Return [x, y] of the center of cell containing provided text 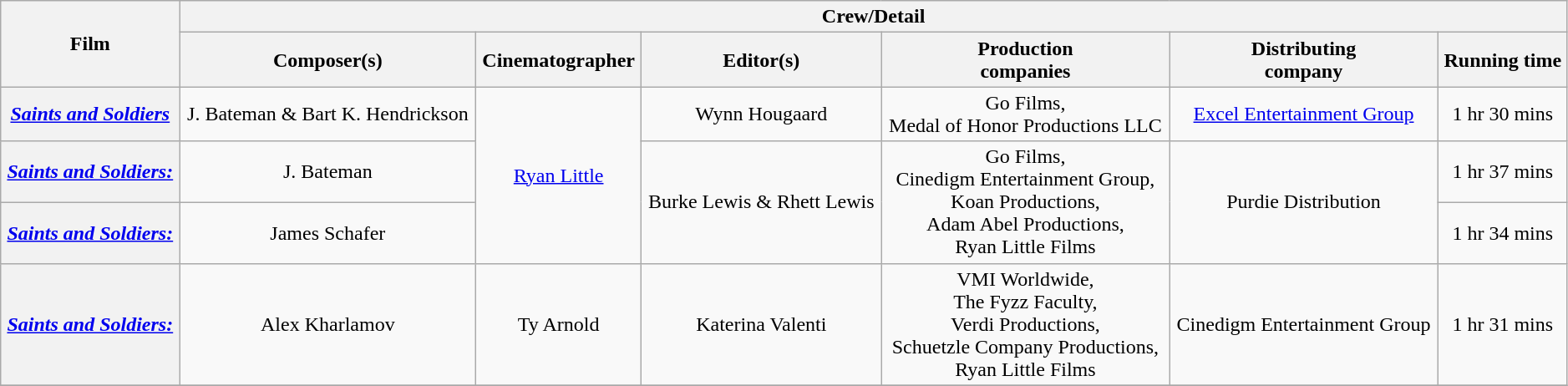
James Schafer [327, 232]
Wynn Hougaard [762, 114]
1 hr 31 mins [1502, 324]
Crew/Detail [874, 17]
Ty Arnold [559, 324]
Running time [1502, 60]
Editor(s) [762, 60]
Go Films, Cinedigm Entertainment Group, Koan Productions, Adam Abel Productions, Ryan Little Films [1026, 202]
Film [90, 43]
1 hr 37 mins [1502, 172]
Ryan Little [559, 175]
Cinematographer [559, 60]
Cinedigm Entertainment Group [1304, 324]
Distributing company [1304, 60]
J. Bateman [327, 172]
Production companies [1026, 60]
1 hr 34 mins [1502, 232]
1 hr 30 mins [1502, 114]
Saints and Soldiers [90, 114]
J. Bateman & Bart K. Hendrickson [327, 114]
VMI Worldwide, The Fyzz Faculty, Verdi Productions, Schuetzle Company Productions, Ryan Little Films [1026, 324]
Katerina Valenti [762, 324]
Burke Lewis & Rhett Lewis [762, 202]
Alex Kharlamov [327, 324]
Go Films, Medal of Honor Productions LLC [1026, 114]
Purdie Distribution [1304, 202]
Excel Entertainment Group [1304, 114]
Composer(s) [327, 60]
